Determine the (X, Y) coordinate at the center of the cell enclosing the given text.  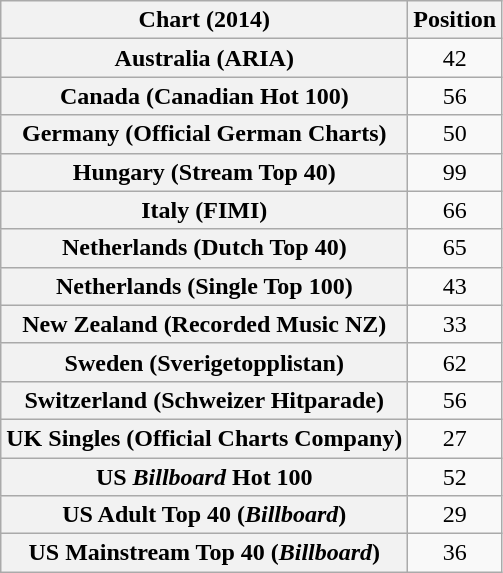
27 (455, 438)
43 (455, 286)
Italy (FIMI) (204, 210)
33 (455, 324)
Netherlands (Dutch Top 40) (204, 248)
Germany (Official German Charts) (204, 134)
Chart (2014) (204, 20)
Sweden (Sverigetopplistan) (204, 362)
Australia (ARIA) (204, 58)
29 (455, 515)
65 (455, 248)
Switzerland (Schweizer Hitparade) (204, 400)
US Adult Top 40 (Billboard) (204, 515)
99 (455, 172)
UK Singles (Official Charts Company) (204, 438)
Hungary (Stream Top 40) (204, 172)
US Mainstream Top 40 (Billboard) (204, 553)
50 (455, 134)
42 (455, 58)
New Zealand (Recorded Music NZ) (204, 324)
52 (455, 477)
62 (455, 362)
36 (455, 553)
66 (455, 210)
Netherlands (Single Top 100) (204, 286)
Position (455, 20)
Canada (Canadian Hot 100) (204, 96)
US Billboard Hot 100 (204, 477)
